Return the (X, Y) coordinate for the center point of the cell that contains the specified text.  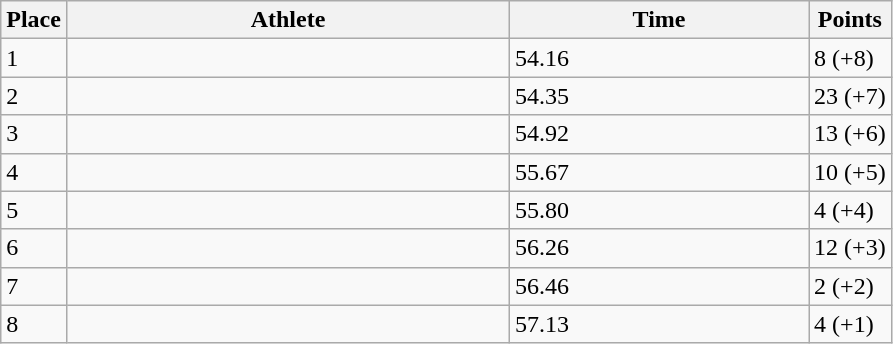
56.46 (660, 286)
54.35 (660, 96)
4 (+1) (850, 324)
Time (660, 20)
Athlete (288, 20)
55.67 (660, 172)
4 (34, 172)
Points (850, 20)
8 (34, 324)
3 (34, 134)
54.92 (660, 134)
54.16 (660, 58)
12 (+3) (850, 248)
Place (34, 20)
6 (34, 248)
2 (+2) (850, 286)
8 (+8) (850, 58)
4 (+4) (850, 210)
7 (34, 286)
2 (34, 96)
5 (34, 210)
13 (+6) (850, 134)
55.80 (660, 210)
1 (34, 58)
10 (+5) (850, 172)
56.26 (660, 248)
23 (+7) (850, 96)
57.13 (660, 324)
